Return [x, y] of the center of cell containing provided text 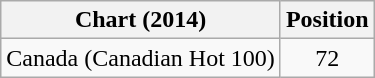
72 [327, 58]
Chart (2014) [141, 20]
Canada (Canadian Hot 100) [141, 58]
Position [327, 20]
